Detect which cell encompasses the target text, then output its (X, Y) center coordinate. 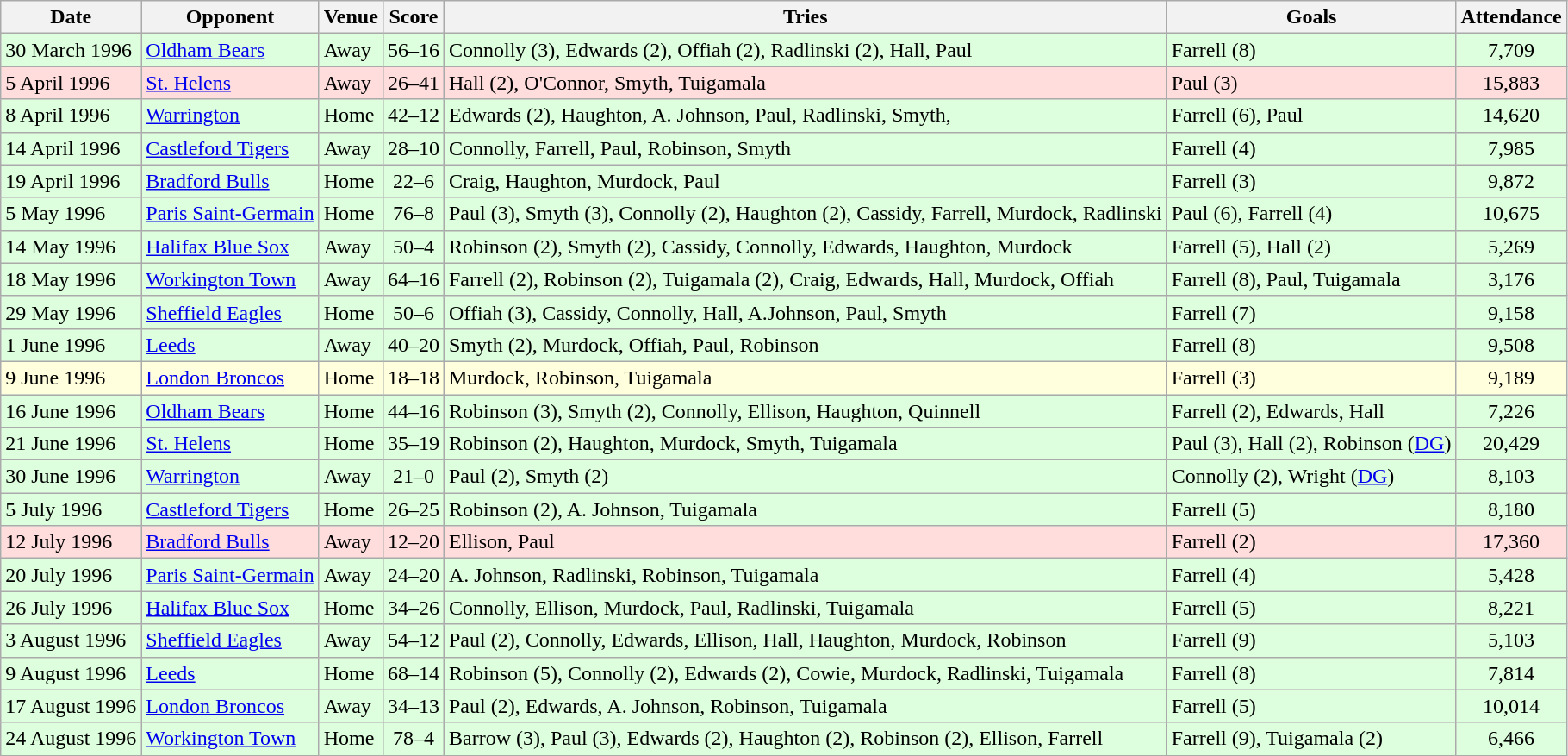
3,176 (1511, 279)
Paul (2), Connolly, Edwards, Ellison, Hall, Haughton, Murdock, Robinson (805, 640)
5 May 1996 (71, 214)
35–19 (414, 444)
5 April 1996 (71, 83)
7,814 (1511, 673)
20 July 1996 (71, 575)
8,103 (1511, 477)
Farrell (2), Robinson (2), Tuigamala (2), Craig, Edwards, Hall, Murdock, Offiah (805, 279)
12–20 (414, 542)
10,675 (1511, 214)
Paul (6), Farrell (4) (1311, 214)
Farrell (2) (1311, 542)
Venue (351, 17)
40–20 (414, 345)
26–25 (414, 509)
34–13 (414, 706)
9 June 1996 (71, 378)
17,360 (1511, 542)
78–4 (414, 739)
24 August 1996 (71, 739)
Farrell (8), Paul, Tuigamala (1311, 279)
Paul (3), Smyth (3), Connolly (2), Haughton (2), Cassidy, Farrell, Murdock, Radlinski (805, 214)
21 June 1996 (71, 444)
12 July 1996 (71, 542)
Goals (1311, 17)
5,269 (1511, 247)
Opponent (230, 17)
Farrell (9), Tuigamala (2) (1311, 739)
Paul (2), Smyth (2) (805, 477)
14 April 1996 (71, 148)
9 August 1996 (71, 673)
44–16 (414, 411)
18–18 (414, 378)
76–8 (414, 214)
68–14 (414, 673)
Edwards (2), Haughton, A. Johnson, Paul, Radlinski, Smyth, (805, 116)
28–10 (414, 148)
26–41 (414, 83)
30 June 1996 (71, 477)
5 July 1996 (71, 509)
6,466 (1511, 739)
Farrell (2), Edwards, Hall (1311, 411)
Farrell (9) (1311, 640)
19 April 1996 (71, 181)
Connolly (2), Wright (DG) (1311, 477)
Farrell (5), Hall (2) (1311, 247)
Robinson (3), Smyth (2), Connolly, Ellison, Haughton, Quinnell (805, 411)
8 April 1996 (71, 116)
30 March 1996 (71, 50)
17 August 1996 (71, 706)
8,221 (1511, 608)
Offiah (3), Cassidy, Connolly, Hall, A.Johnson, Paul, Smyth (805, 312)
50–6 (414, 312)
Connolly, Ellison, Murdock, Paul, Radlinski, Tuigamala (805, 608)
Connolly, Farrell, Paul, Robinson, Smyth (805, 148)
Paul (3) (1311, 83)
20,429 (1511, 444)
3 August 1996 (71, 640)
15,883 (1511, 83)
7,985 (1511, 148)
Paul (3), Hall (2), Robinson (DG) (1311, 444)
14 May 1996 (71, 247)
54–12 (414, 640)
7,226 (1511, 411)
7,709 (1511, 50)
Barrow (3), Paul (3), Edwards (2), Haughton (2), Robinson (2), Ellison, Farrell (805, 739)
29 May 1996 (71, 312)
26 July 1996 (71, 608)
Score (414, 17)
24–20 (414, 575)
21–0 (414, 477)
18 May 1996 (71, 279)
Date (71, 17)
Craig, Haughton, Murdock, Paul (805, 181)
Robinson (5), Connolly (2), Edwards (2), Cowie, Murdock, Radlinski, Tuigamala (805, 673)
34–26 (414, 608)
Farrell (7) (1311, 312)
9,158 (1511, 312)
Hall (2), O'Connor, Smyth, Tuigamala (805, 83)
42–12 (414, 116)
Murdock, Robinson, Tuigamala (805, 378)
9,508 (1511, 345)
Attendance (1511, 17)
16 June 1996 (71, 411)
Paul (2), Edwards, A. Johnson, Robinson, Tuigamala (805, 706)
8,180 (1511, 509)
5,103 (1511, 640)
56–16 (414, 50)
5,428 (1511, 575)
64–16 (414, 279)
Robinson (2), Smyth (2), Cassidy, Connolly, Edwards, Haughton, Murdock (805, 247)
10,014 (1511, 706)
14,620 (1511, 116)
1 June 1996 (71, 345)
Ellison, Paul (805, 542)
Smyth (2), Murdock, Offiah, Paul, Robinson (805, 345)
Connolly (3), Edwards (2), Offiah (2), Radlinski (2), Hall, Paul (805, 50)
Robinson (2), Haughton, Murdock, Smyth, Tuigamala (805, 444)
9,872 (1511, 181)
Robinson (2), A. Johnson, Tuigamala (805, 509)
22–6 (414, 181)
Farrell (6), Paul (1311, 116)
9,189 (1511, 378)
A. Johnson, Radlinski, Robinson, Tuigamala (805, 575)
Tries (805, 17)
50–4 (414, 247)
